From the cell containing the given text, extract its center point as [X, Y] coordinate. 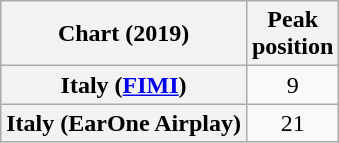
9 [292, 85]
Chart (2019) [124, 34]
Italy (FIMI) [124, 85]
Peakposition [292, 34]
21 [292, 123]
Italy (EarOne Airplay) [124, 123]
